Search for the cell housing the specified text and yield its (x, y) center coordinate. 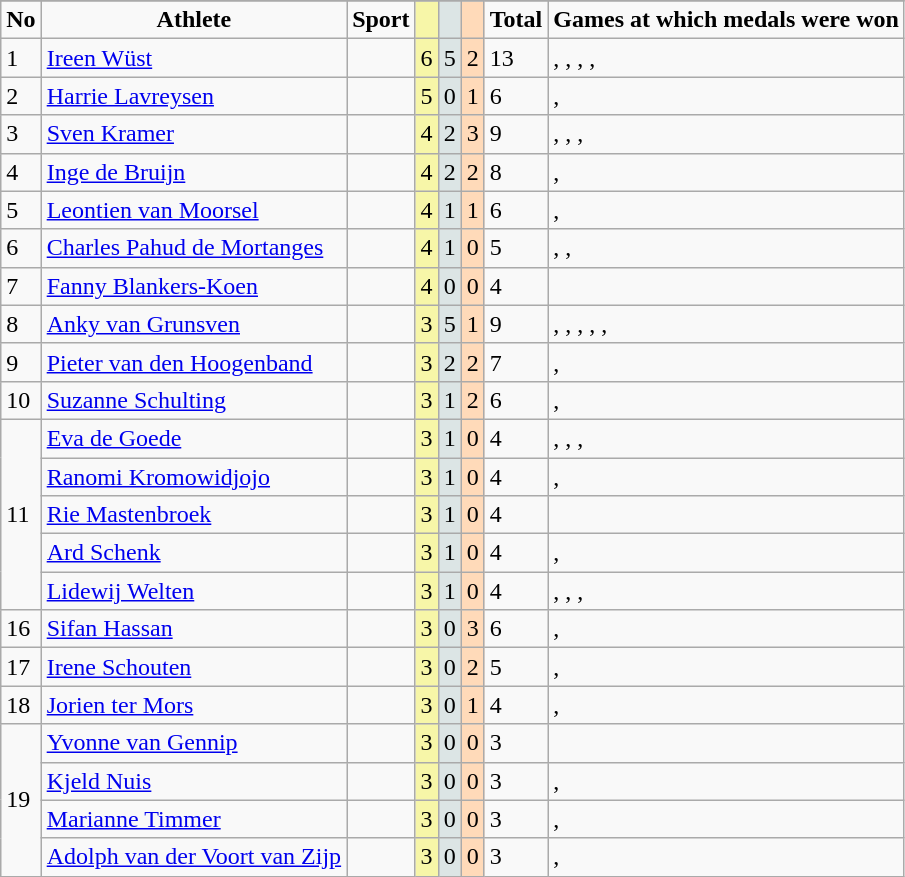
13 (516, 58)
Total (516, 20)
Rie Mastenbroek (194, 515)
, , (726, 248)
Ard Schenk (194, 553)
18 (21, 705)
Inge de Bruijn (194, 172)
Charles Pahud de Mortanges (194, 248)
, , , , , (726, 324)
10 (21, 400)
Ireen Wüst (194, 58)
Leontien van Moorsel (194, 210)
Adolph van der Voort van Zijp (194, 857)
11 (21, 514)
Harrie Lavreysen (194, 96)
Jorien ter Mors (194, 705)
Eva de Goede (194, 438)
Athlete (194, 20)
Sifan Hassan (194, 629)
Games at which medals were won (726, 20)
Marianne Timmer (194, 819)
No (21, 20)
19 (21, 800)
Sport (381, 20)
Kjeld Nuis (194, 781)
17 (21, 667)
Sven Kramer (194, 134)
Ranomi Kromowidjojo (194, 477)
Anky van Grunsven (194, 324)
Fanny Blankers-Koen (194, 286)
Suzanne Schulting (194, 400)
Lidewij Welten (194, 591)
Pieter van den Hoogenband (194, 362)
Yvonne van Gennip (194, 743)
16 (21, 629)
Irene Schouten (194, 667)
, , , , (726, 58)
